Detect which cell encompasses the target text, then output its [x, y] center coordinate. 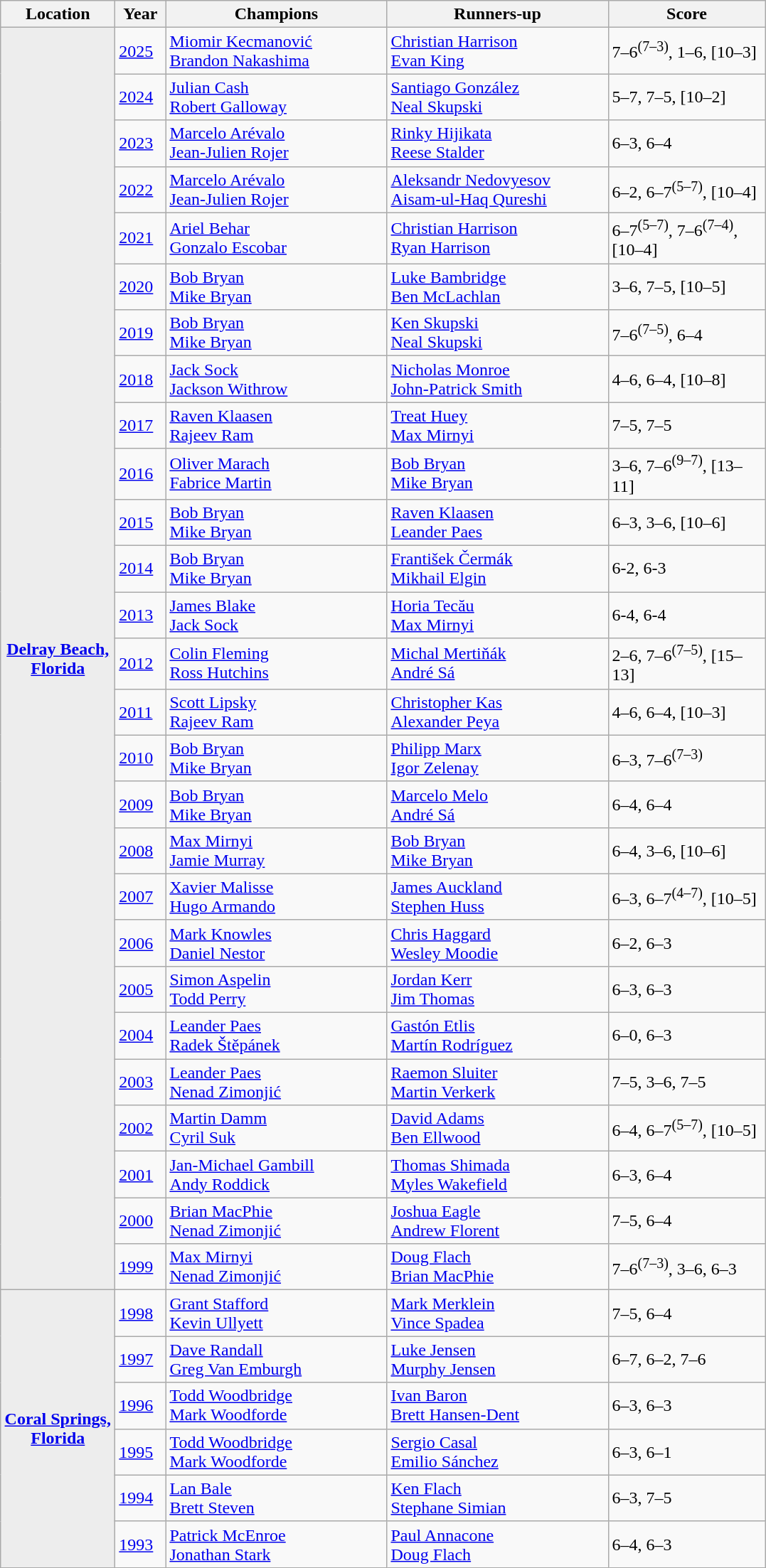
2010 [141, 758]
Brian MacPhie Nenad Zimonjić [276, 1221]
Mark Merklein Vince Spadea [498, 1314]
Raven Klaasen Leander Paes [498, 522]
7–6(7–5), 6–4 [687, 333]
6–7, 6–2, 7–6 [687, 1359]
Doug Flach Brian MacPhie [498, 1267]
1994 [141, 1498]
2018 [141, 380]
2024 [141, 97]
David Adams Ben Ellwood [498, 1129]
2007 [141, 897]
Chris Haggard Wesley Moodie [498, 943]
1995 [141, 1451]
Sergio Casal Emilio Sánchez [498, 1451]
Colin Fleming Ross Hutchins [276, 664]
2005 [141, 989]
James Auckland Stephen Huss [498, 897]
Score [687, 14]
6–4, 6–7(5–7), [10–5] [687, 1129]
1993 [141, 1544]
Location [58, 14]
2001 [141, 1174]
6-4, 6-4 [687, 616]
2019 [141, 333]
Ivan Baron Brett Hansen-Dent [498, 1406]
6–2, 6–7(5–7), [10–4] [687, 189]
6–4, 3–6, [10–6] [687, 850]
Treat Huey Max Mirnyi [498, 425]
4–6, 6–4, [10–3] [687, 712]
1996 [141, 1406]
Jordan Kerr Jim Thomas [498, 989]
Year [141, 14]
6–2, 6–3 [687, 943]
Ken Skupski Neal Skupski [498, 333]
Ken Flach Stephane Simian [498, 1498]
Philipp Marx Igor Zelenay [498, 758]
2000 [141, 1221]
Aleksandr Nedovyesov Aisam-ul-Haq Qureshi [498, 189]
2002 [141, 1129]
6–3, 3–6, [10–6] [687, 522]
Rinky Hijikata Reese Stalder [498, 144]
4–6, 6–4, [10–8] [687, 380]
Ariel Behar Gonzalo Escobar [276, 238]
5–7, 7–5, [10–2] [687, 97]
2025 [141, 51]
2003 [141, 1082]
Luke Jensen Murphy Jensen [498, 1359]
6–3, 7–6(7–3) [687, 758]
Oliver Marach Fabrice Martin [276, 474]
Christian Harrison Evan King [498, 51]
6–3, 7–5 [687, 1498]
Santiago González Neal Skupski [498, 97]
2023 [141, 144]
Simon Aspelin Todd Perry [276, 989]
Grant Stafford Kevin Ullyett [276, 1314]
2021 [141, 238]
3–6, 7–6(9–7), [13–11] [687, 474]
Jack Sock Jackson Withrow [276, 380]
Christian Harrison Ryan Harrison [498, 238]
Thomas Shimada Myles Wakefield [498, 1174]
Raven Klaasen Rajeev Ram [276, 425]
1997 [141, 1359]
2012 [141, 664]
3–6, 7–5, [10–5] [687, 287]
2014 [141, 569]
7–5, 3–6, 7–5 [687, 1082]
Mark Knowles Daniel Nestor [276, 943]
Leander Paes Radek Štěpánek [276, 1036]
2006 [141, 943]
Jan-Michael Gambill Andy Roddick [276, 1174]
2020 [141, 287]
Max Mirnyi Jamie Murray [276, 850]
Lan Bale Brett Steven [276, 1498]
6–7(5–7), 7–6(7–4), [10–4] [687, 238]
Leander Paes Nenad Zimonjić [276, 1082]
7–5, 7–5 [687, 425]
2009 [141, 805]
Horia Tecău Max Mirnyi [498, 616]
2017 [141, 425]
6–4, 6–3 [687, 1544]
7–6(7–3), 1–6, [10–3] [687, 51]
6–0, 6–3 [687, 1036]
Raemon Sluiter Martin Verkerk [498, 1082]
Delray Beach, Florida [58, 659]
6-2, 6-3 [687, 569]
Patrick McEnroe Jonathan Stark [276, 1544]
Nicholas Monroe John-Patrick Smith [498, 380]
František Čermák Mikhail Elgin [498, 569]
1998 [141, 1314]
2–6, 7–6(7–5), [15–13] [687, 664]
Michal Mertiňák André Sá [498, 664]
6–3, 6–1 [687, 1451]
Julian Cash Robert Galloway [276, 97]
Gastón Etlis Martín Rodríguez [498, 1036]
6–4, 6–4 [687, 805]
2008 [141, 850]
James Blake Jack Sock [276, 616]
2013 [141, 616]
Joshua Eagle Andrew Florent [498, 1221]
2022 [141, 189]
2016 [141, 474]
1999 [141, 1267]
Christopher Kas Alexander Peya [498, 712]
Martin Damm Cyril Suk [276, 1129]
Max Mirnyi Nenad Zimonjić [276, 1267]
Xavier Malisse Hugo Armando [276, 897]
Runners-up [498, 14]
2004 [141, 1036]
Coral Springs, Florida [58, 1429]
7–6(7–3), 3–6, 6–3 [687, 1267]
2015 [141, 522]
Miomir Kecmanović Brandon Nakashima [276, 51]
6–3, 6–7(4–7), [10–5] [687, 897]
2011 [141, 712]
Marcelo Melo André Sá [498, 805]
Dave Randall Greg Van Emburgh [276, 1359]
Luke Bambridge Ben McLachlan [498, 287]
Paul Annacone Doug Flach [498, 1544]
Champions [276, 14]
Scott Lipsky Rajeev Ram [276, 712]
